Identify which cell holds the provided text, then report its (x, y) central coordinate. 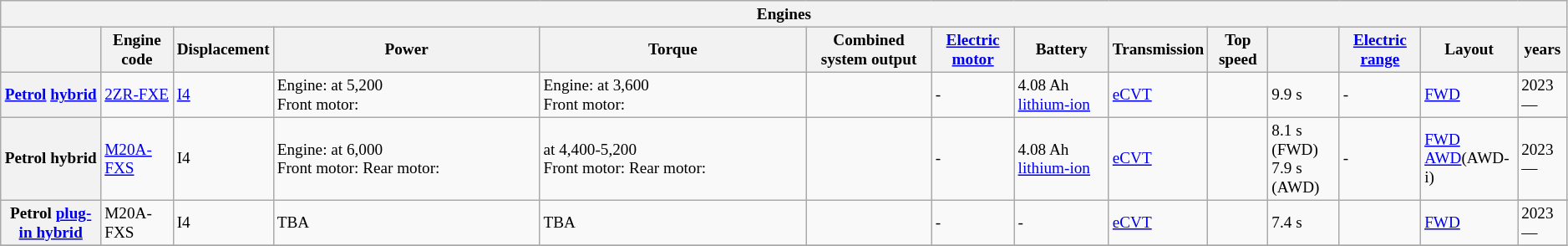
Displacement (223, 49)
Engine code (137, 49)
Layout (1469, 49)
8.1 s (FWD)7.9 s (AWD) (1303, 159)
Top speed (1238, 49)
years (1542, 49)
7.4 s (1303, 223)
Engines (784, 14)
Engine: at 5,200Front motor: (406, 95)
9.9 s (1303, 95)
at 4,400-5,200Front motor: Rear motor: (673, 159)
Torque (673, 49)
Electric motor (972, 49)
2ZR-FXE (137, 95)
Engine: at 6,000Front motor: Rear motor: (406, 159)
Engine: at 3,600Front motor: (673, 95)
Transmission (1158, 49)
FWDAWD(AWD-i) (1469, 159)
Petrol plug-in hybrid (51, 223)
Electric range (1380, 49)
Power (406, 49)
Battery (1061, 49)
Combined system output (869, 49)
